Output the (X, Y) coordinate of the center of the cell containing the given text.  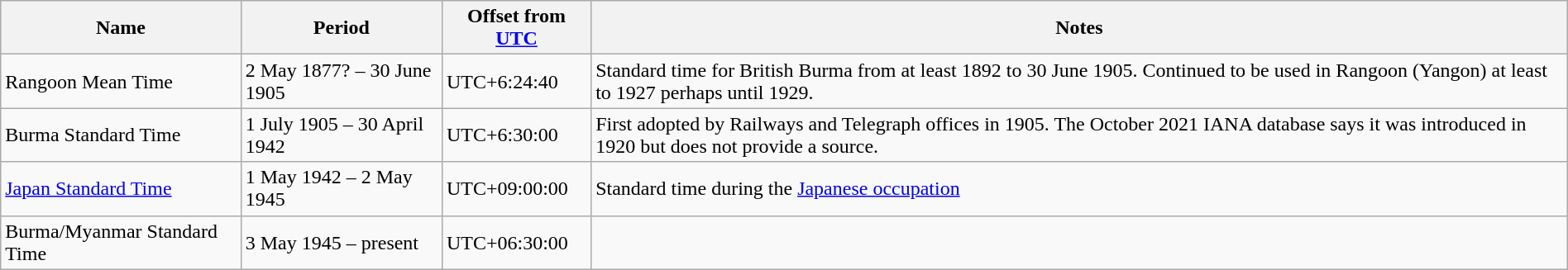
Offset from UTC (516, 28)
Standard time for British Burma from at least 1892 to 30 June 1905. Continued to be used in Rangoon (Yangon) at least to 1927 perhaps until 1929. (1080, 81)
3 May 1945 – present (341, 243)
UTC+6:24:40 (516, 81)
Burma/Myanmar Standard Time (121, 243)
Burma Standard Time (121, 135)
Name (121, 28)
1 May 1942 – 2 May 1945 (341, 188)
2 May 1877? – 30 June 1905 (341, 81)
Standard time during the Japanese occupation (1080, 188)
Rangoon Mean Time (121, 81)
UTC+6:30:00 (516, 135)
UTC+09:00:00 (516, 188)
1 July 1905 – 30 April 1942 (341, 135)
First adopted by Railways and Telegraph offices in 1905. The October 2021 IANA database says it was introduced in 1920 but does not provide a source. (1080, 135)
UTC+06:30:00 (516, 243)
Period (341, 28)
Japan Standard Time (121, 188)
Notes (1080, 28)
